Return the [x, y] coordinate for the center point of the cell that contains the specified text.  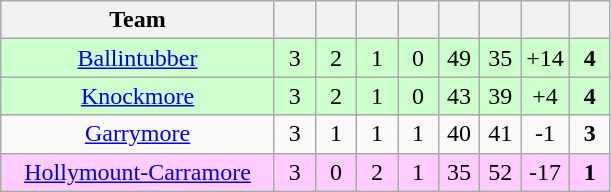
-17 [546, 172]
39 [500, 96]
49 [460, 58]
Knockmore [138, 96]
+14 [546, 58]
43 [460, 96]
Ballintubber [138, 58]
-1 [546, 134]
Garrymore [138, 134]
+4 [546, 96]
Hollymount-Carramore [138, 172]
41 [500, 134]
52 [500, 172]
Team [138, 20]
40 [460, 134]
